Pinpoint the cell where the given text exists, returning its [x, y] midpoint coordinate. 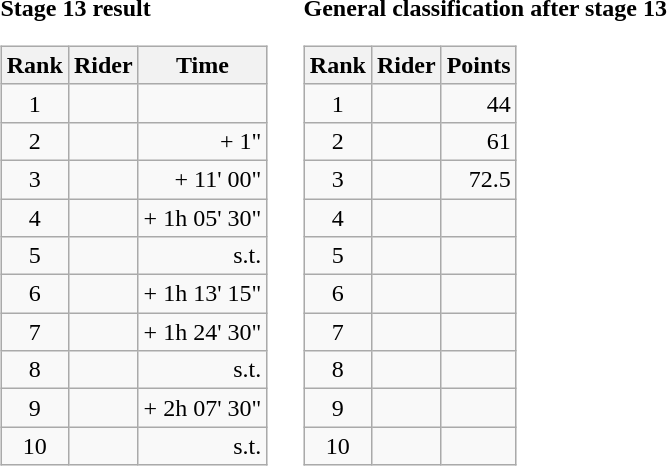
+ 1h 24' 30" [202, 332]
Points [478, 65]
+ 1h 13' 15" [202, 294]
44 [478, 103]
72.5 [478, 179]
+ 1h 05' 30" [202, 217]
+ 2h 07' 30" [202, 408]
+ 1" [202, 141]
+ 11' 00" [202, 179]
Time [202, 65]
61 [478, 141]
